Identify which cell holds the provided text, then report its (X, Y) central coordinate. 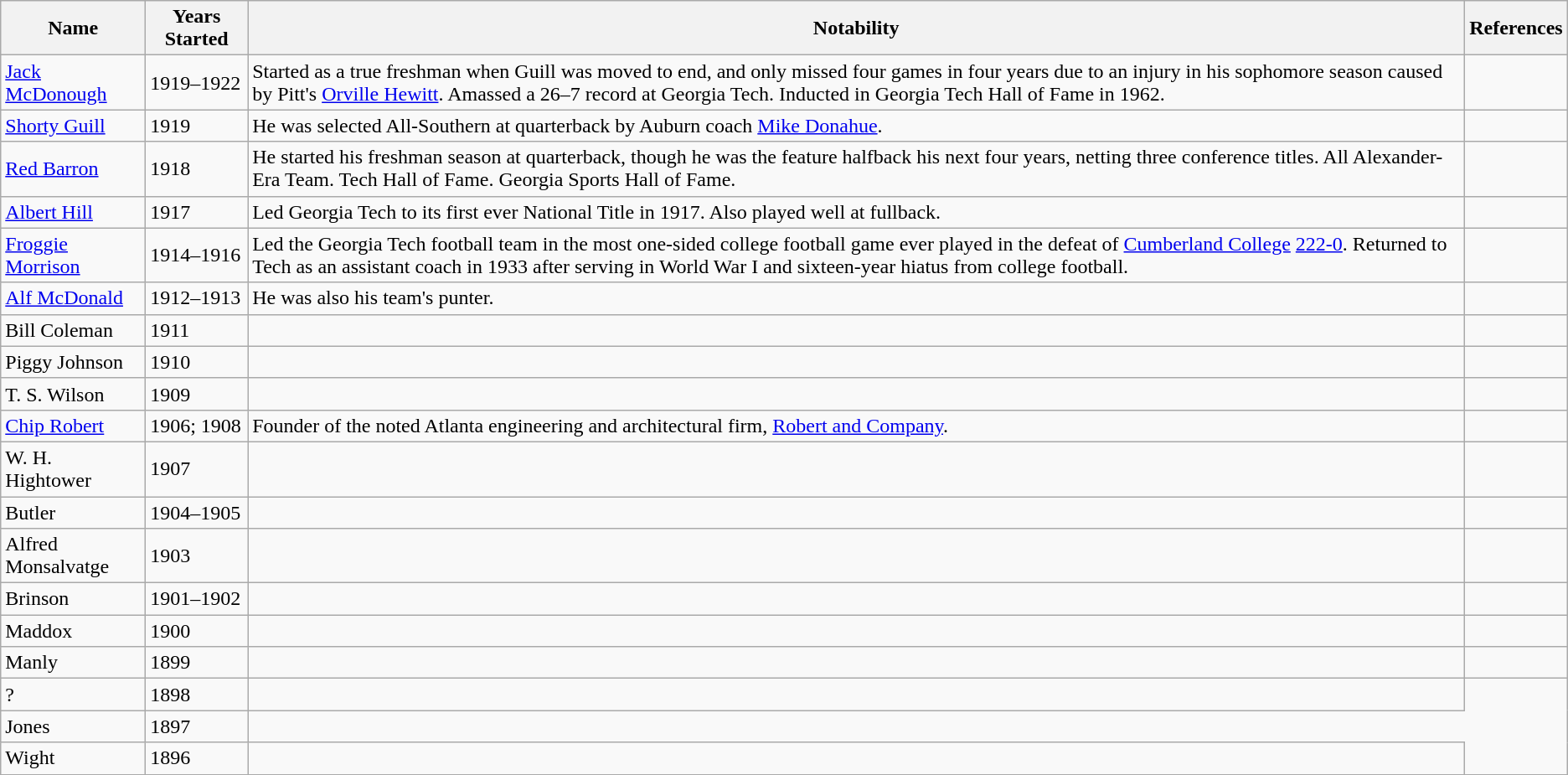
W. H. Hightower (74, 469)
Brinson (74, 599)
Manly (74, 663)
Led Georgia Tech to its first ever National Title in 1917. Also played well at fullback. (856, 212)
Wight (74, 758)
1897 (197, 726)
Froggie Morrison (74, 255)
Alf McDonald (74, 298)
T. S. Wilson (74, 394)
Piggy Johnson (74, 362)
Jack McDonough (74, 82)
1910 (197, 362)
Chip Robert (74, 426)
Jones (74, 726)
Red Barron (74, 169)
Bill Coleman (74, 330)
Notability (856, 28)
1900 (197, 631)
Maddox (74, 631)
References (1516, 28)
1906; 1908 (197, 426)
1919–1922 (197, 82)
He was selected All-Southern at quarterback by Auburn coach Mike Donahue. (856, 126)
Butler (74, 512)
1898 (197, 695)
Years Started (197, 28)
1917 (197, 212)
Name (74, 28)
1901–1902 (197, 599)
1911 (197, 330)
Alfred Monsalvatge (74, 556)
1899 (197, 663)
1896 (197, 758)
1903 (197, 556)
1914–1916 (197, 255)
1919 (197, 126)
Albert Hill (74, 212)
1918 (197, 169)
Founder of the noted Atlanta engineering and architectural firm, Robert and Company. (856, 426)
? (74, 695)
Shorty Guill (74, 126)
1912–1913 (197, 298)
1909 (197, 394)
1904–1905 (197, 512)
1907 (197, 469)
He was also his team's punter. (856, 298)
